Pinpoint the cell where the given text exists, returning its [x, y] midpoint coordinate. 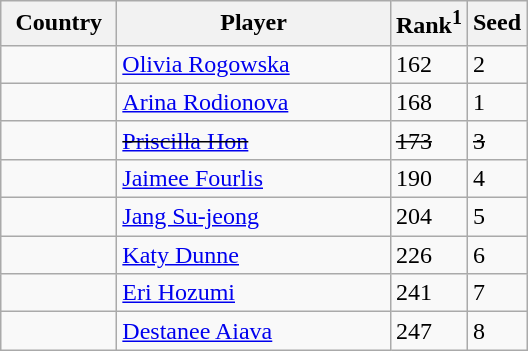
2 [496, 64]
6 [496, 255]
173 [428, 140]
Rank1 [428, 24]
3 [496, 140]
Jaimee Fourlis [254, 178]
Destanee Aiava [254, 331]
1 [496, 102]
241 [428, 293]
4 [496, 178]
162 [428, 64]
8 [496, 331]
Priscilla Hon [254, 140]
Country [59, 24]
Seed [496, 24]
Jang Su-jeong [254, 217]
Katy Dunne [254, 255]
Olivia Rogowska [254, 64]
5 [496, 217]
168 [428, 102]
190 [428, 178]
Player [254, 24]
Arina Rodionova [254, 102]
Eri Hozumi [254, 293]
226 [428, 255]
7 [496, 293]
204 [428, 217]
247 [428, 331]
